Provide the [x, y] coordinate of the cell's center where the given text is located.  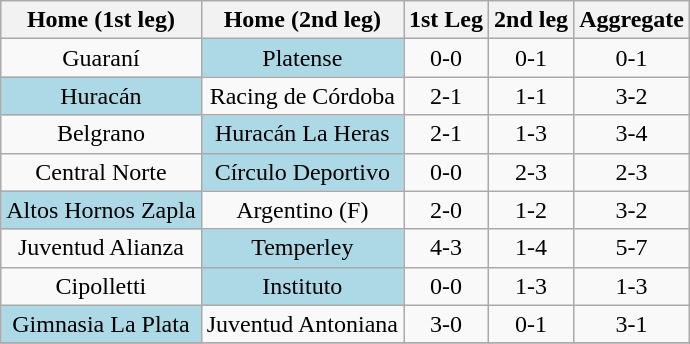
3-0 [446, 324]
3-1 [632, 324]
Altos Hornos Zapla [101, 210]
1-2 [532, 210]
Belgrano [101, 134]
Guaraní [101, 58]
Cipolletti [101, 286]
Gimnasia La Plata [101, 324]
1-1 [532, 96]
4-3 [446, 248]
Temperley [302, 248]
Círculo Deportivo [302, 172]
1-4 [532, 248]
Aggregate [632, 20]
Platense [302, 58]
Juventud Alianza [101, 248]
Racing de Córdoba [302, 96]
Instituto [302, 286]
2-0 [446, 210]
Huracán [101, 96]
5-7 [632, 248]
Argentino (F) [302, 210]
Juventud Antoniana [302, 324]
2nd leg [532, 20]
Central Norte [101, 172]
3-4 [632, 134]
Home (2nd leg) [302, 20]
Huracán La Heras [302, 134]
Home (1st leg) [101, 20]
1st Leg [446, 20]
